Capture the cell that displays the provided text and extract its (x, y) central coordinate. 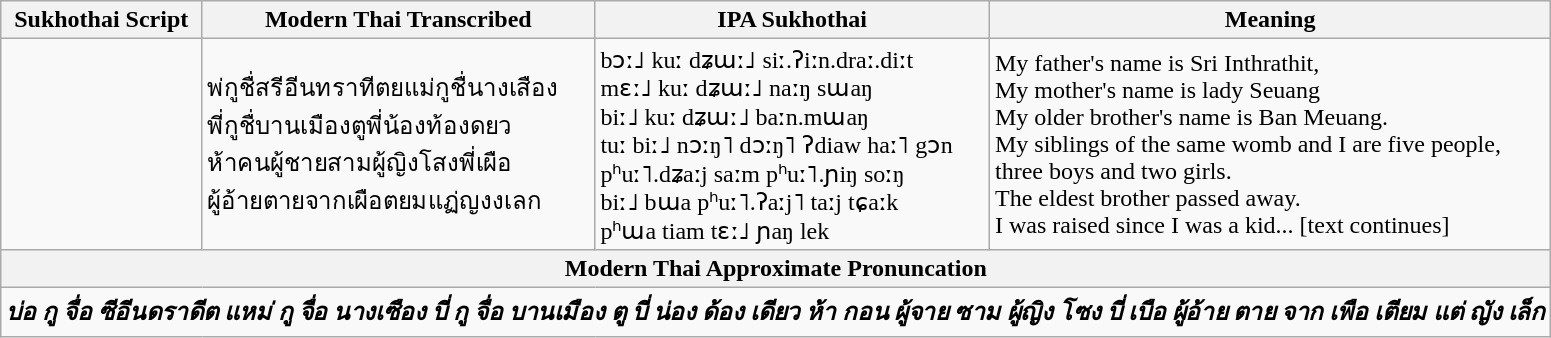
พ่กูชื่สรีอีนทราทีตยแม่กูชื่นางเสืองพี่กูชื่บานเมืองตูพี่น้องท้องดยวห้าคนผู้ชายสามผู้ญิงโสงพี่เผือผู้อ้ายตายจากเผือตยมแฏ่ญงงเลก (398, 144)
Modern Thai Approximate Pronuncation (776, 268)
Modern Thai Transcribed (398, 20)
IPA Sukhothai (792, 20)
Meaning (1270, 20)
Sukhothai Script (102, 20)
